Pinpoint the cell where the given text exists, returning its [X, Y] midpoint coordinate. 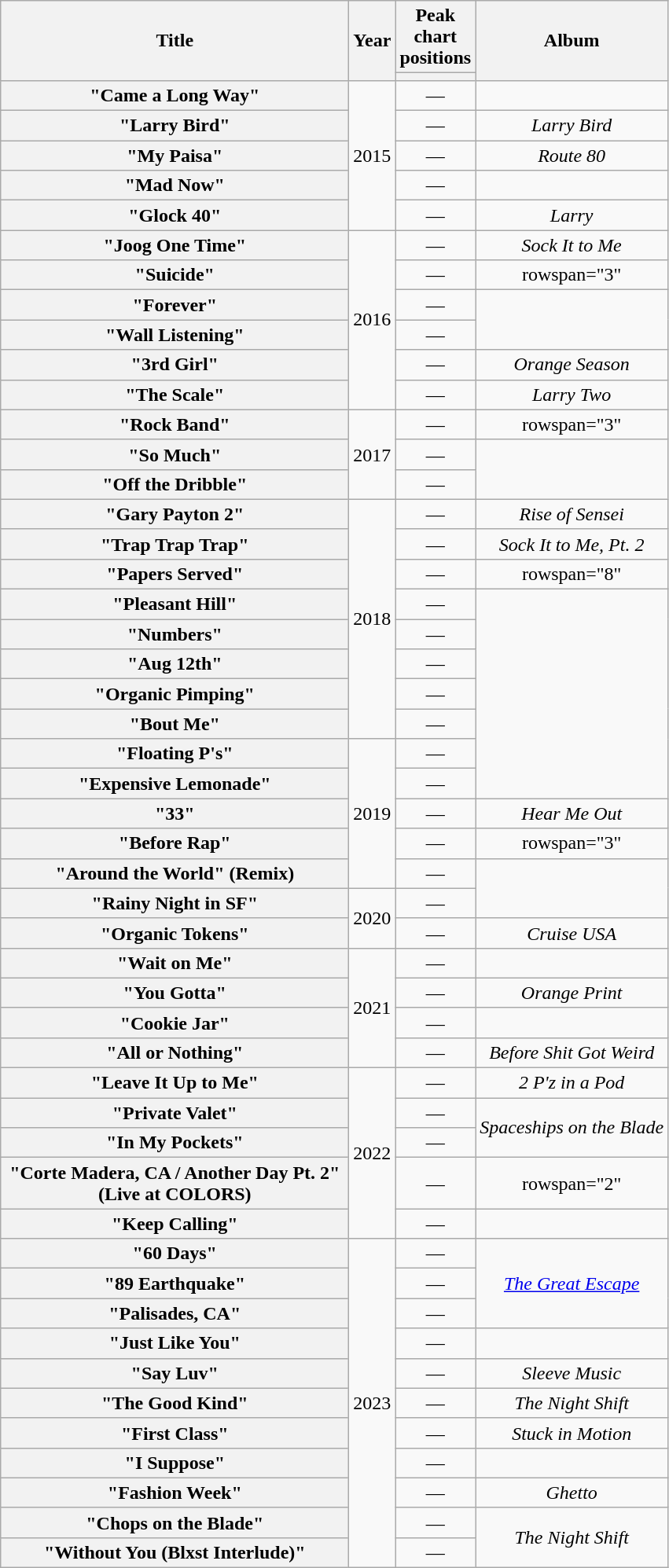
Hear Me Out [572, 813]
rowspan="8" [572, 574]
"Came a Long Way" [175, 95]
"Say Luv" [175, 1373]
"Larry Bird" [175, 126]
"Floating P's" [175, 754]
"Just Like You" [175, 1343]
2023 [373, 1404]
"Rainy Night in SF" [175, 903]
rowspan="2" [572, 1184]
Sleeve Music [572, 1373]
"89 Earthquake" [175, 1283]
"So Much" [175, 454]
"Cookie Jar" [175, 1023]
"In My Pockets" [175, 1143]
"Fashion Week" [175, 1493]
"Forever" [175, 305]
"Papers Served" [175, 574]
"60 Days" [175, 1254]
"Suicide" [175, 275]
Sock It to Me [572, 245]
Larry Two [572, 395]
"Numbers" [175, 634]
Before Shit Got Weird [572, 1052]
"I Suppose" [175, 1463]
Cruise USA [572, 933]
"Pleasant Hill" [175, 604]
"Mad Now" [175, 185]
Spaceships on the Blade [572, 1128]
"Trap Trap Trap" [175, 544]
"33" [175, 813]
2015 [373, 155]
"Bout Me" [175, 724]
Stuck in Motion [572, 1433]
"Chops on the Blade" [175, 1522]
"Without You (Blxst Interlude)" [175, 1552]
"Keep Calling" [175, 1224]
"Gary Payton 2" [175, 514]
"Aug 12th" [175, 664]
"Glock 40" [175, 215]
The Great Escape [572, 1283]
Album [572, 41]
"Wait on Me" [175, 963]
Larry Bird [572, 126]
"Corte Madera, CA / Another Day Pt. 2" (Live at COLORS) [175, 1184]
"My Paisa" [175, 156]
"Palisades, CA" [175, 1313]
"Private Valet" [175, 1113]
2021 [373, 1008]
"Leave It Up to Me" [175, 1083]
"All or Nothing" [175, 1052]
"First Class" [175, 1433]
2020 [373, 918]
Larry [572, 215]
2016 [373, 320]
"Expensive Lemonade" [175, 784]
2017 [373, 454]
Year [373, 41]
Ghetto [572, 1493]
Orange Print [572, 993]
Title [175, 41]
"You Gotta" [175, 993]
"Organic Pimping" [175, 694]
"Around the World" (Remix) [175, 873]
"Before Rap" [175, 843]
Rise of Sensei [572, 514]
2 P'z in a Pod [572, 1083]
"Rock Band" [175, 424]
"The Good Kind" [175, 1403]
2019 [373, 813]
"Organic Tokens" [175, 933]
Sock It to Me, Pt. 2 [572, 544]
2022 [373, 1154]
Peak chart positions [436, 37]
"Wall Listening" [175, 335]
2018 [373, 619]
Orange Season [572, 365]
"Off the Dribble" [175, 484]
"The Scale" [175, 395]
Route 80 [572, 156]
"3rd Girl" [175, 365]
"Joog One Time" [175, 245]
